Pinpoint the cell where the given text exists, returning its [x, y] midpoint coordinate. 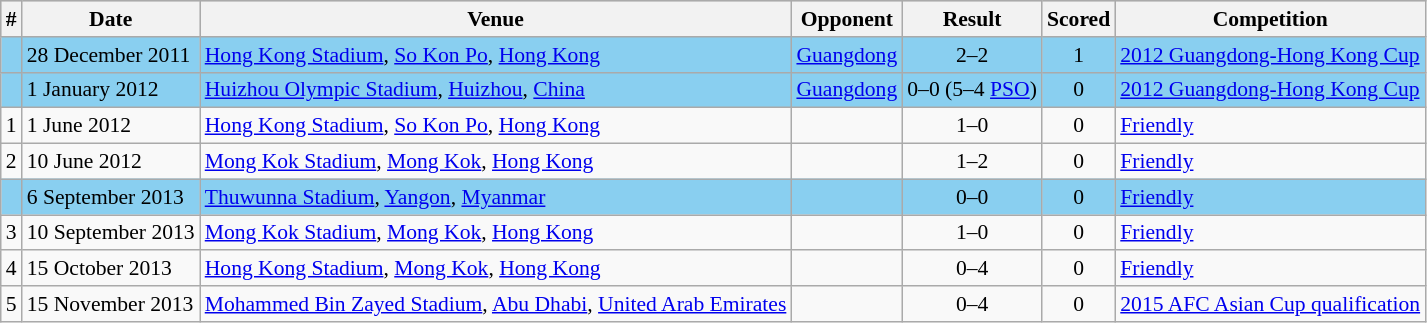
Competition [1270, 19]
Venue [496, 19]
10 September 2013 [111, 233]
6 September 2013 [111, 197]
1 June 2012 [111, 126]
1 January 2012 [111, 90]
10 June 2012 [111, 162]
0–0 [972, 197]
Date [111, 19]
5 [12, 304]
28 December 2011 [111, 55]
15 November 2013 [111, 304]
Result [972, 19]
Thuwunna Stadium, Yangon, Myanmar [496, 197]
# [12, 19]
0–0 (5–4 PSO) [972, 90]
2 [12, 162]
Huizhou Olympic Stadium, Huizhou, China [496, 90]
Hong Kong Stadium, Mong Kok, Hong Kong [496, 269]
Mohammed Bin Zayed Stadium, Abu Dhabi, United Arab Emirates [496, 304]
Opponent [846, 19]
2015 AFC Asian Cup qualification [1270, 304]
3 [12, 233]
Scored [1078, 19]
15 October 2013 [111, 269]
1–2 [972, 162]
4 [12, 269]
2–2 [972, 55]
